Extract the (X, Y) coordinate from the center of the cell holding the provided text.  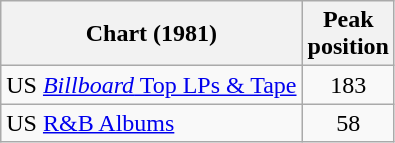
US R&B Albums (152, 123)
Peakposition (348, 34)
US Billboard Top LPs & Tape (152, 85)
183 (348, 85)
58 (348, 123)
Chart (1981) (152, 34)
